Find where the given text appears and provide that cell's center as (X, Y) coordinate. 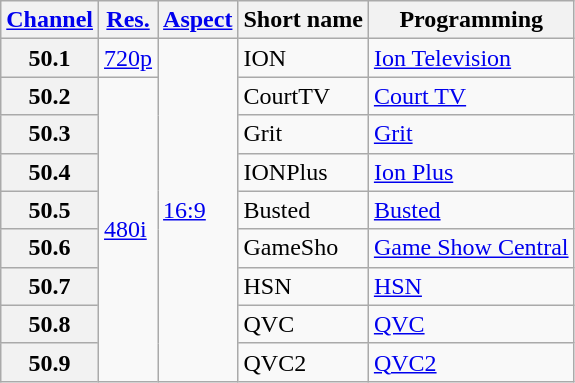
50.7 (50, 286)
50.4 (50, 172)
IONPlus (303, 172)
50.2 (50, 96)
ION (303, 58)
50.5 (50, 210)
CourtTV (303, 96)
16:9 (198, 210)
Ion Plus (471, 172)
Short name (303, 20)
480i (128, 229)
Game Show Central (471, 248)
Programming (471, 20)
50.6 (50, 248)
Res. (128, 20)
Aspect (198, 20)
50.3 (50, 134)
50.9 (50, 362)
Ion Television (471, 58)
Channel (50, 20)
Court TV (471, 96)
GameSho (303, 248)
50.1 (50, 58)
50.8 (50, 324)
720p (128, 58)
